Scan for the cell matching the given text and deliver its [x, y] coordinate at center. 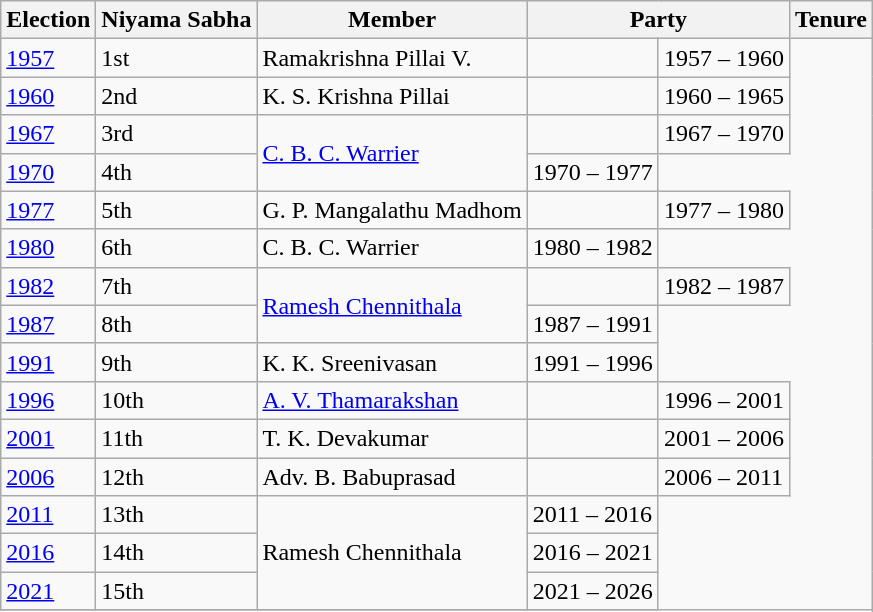
Niyama Sabha [176, 20]
Party [658, 20]
6th [176, 248]
1970 [48, 172]
1982 – 1987 [724, 286]
2011 [48, 515]
2016 [48, 553]
1996 – 2001 [724, 400]
15th [176, 591]
1980 – 1982 [592, 248]
11th [176, 438]
Member [392, 20]
1977 – 1980 [724, 210]
2nd [176, 96]
Ramakrishna Pillai V. [392, 58]
1970 – 1977 [592, 172]
1991 [48, 362]
8th [176, 324]
9th [176, 362]
1960 [48, 96]
A. V. Thamarakshan [392, 400]
Election [48, 20]
14th [176, 553]
2021 – 2026 [592, 591]
1957 [48, 58]
10th [176, 400]
G. P. Mangalathu Madhom [392, 210]
K. S. Krishna Pillai [392, 96]
1st [176, 58]
13th [176, 515]
12th [176, 477]
1996 [48, 400]
1967 – 1970 [724, 134]
2001 [48, 438]
2001 – 2006 [724, 438]
Adv. B. Babuprasad [392, 477]
2006 – 2011 [724, 477]
K. K. Sreenivasan [392, 362]
1957 – 1960 [724, 58]
1977 [48, 210]
2011 – 2016 [592, 515]
1967 [48, 134]
5th [176, 210]
Tenure [830, 20]
1987 [48, 324]
7th [176, 286]
T. K. Devakumar [392, 438]
1980 [48, 248]
1982 [48, 286]
2006 [48, 477]
2016 – 2021 [592, 553]
1991 – 1996 [592, 362]
1960 – 1965 [724, 96]
2021 [48, 591]
1987 – 1991 [592, 324]
4th [176, 172]
3rd [176, 134]
